Scan for the cell matching the given text and deliver its [x, y] coordinate at center. 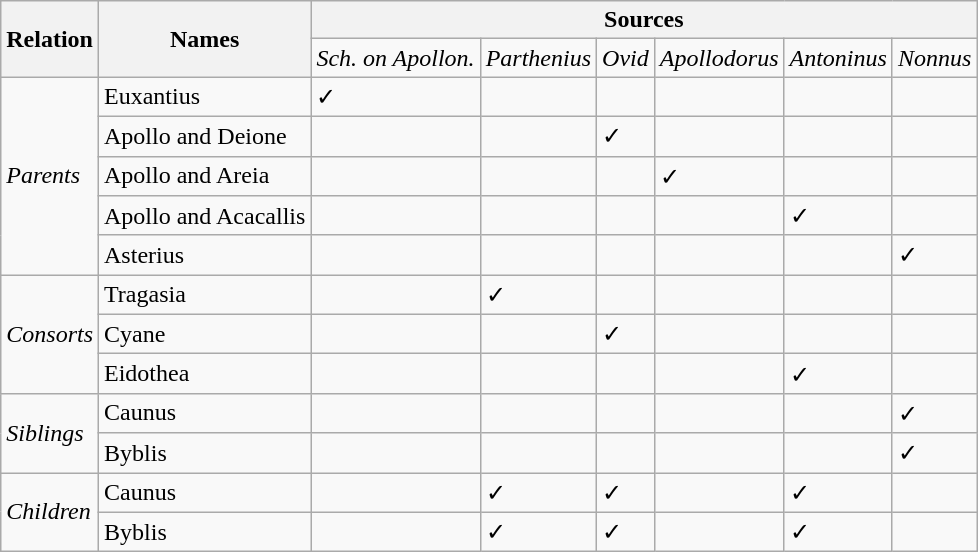
Apollodorus [719, 58]
Cyane [205, 334]
Apollo and Acacallis [205, 216]
Apollo and Deione [205, 136]
Consorts [50, 334]
Parents [50, 176]
Antoninus [838, 58]
Eidothea [205, 374]
Names [205, 39]
Relation [50, 39]
Tragasia [205, 295]
Ovid [626, 58]
Nonnus [934, 58]
Children [50, 512]
Sources [644, 20]
Parthenius [538, 58]
Asterius [205, 255]
Euxantius [205, 97]
Sch. on Apollon. [396, 58]
Siblings [50, 432]
Apollo and Areia [205, 176]
